Return (x, y) of the center of cell containing provided text 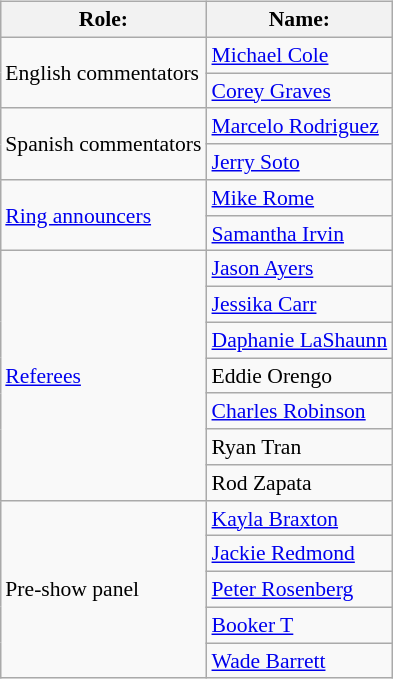
Role: (103, 20)
Charles Robinson (299, 411)
Jason Ayers (299, 269)
Michael Cole (299, 55)
Daphanie LaShaunn (299, 340)
Marcelo Rodriguez (299, 126)
Referees (103, 376)
Name: (299, 20)
Jerry Soto (299, 162)
Booker T (299, 625)
Kayla Braxton (299, 518)
Pre-show panel (103, 589)
Mike Rome (299, 198)
Jackie Redmond (299, 554)
Corey Graves (299, 91)
Wade Barrett (299, 661)
Ryan Tran (299, 447)
Spanish commentators (103, 144)
Jessika Carr (299, 305)
English commentators (103, 72)
Samantha Irvin (299, 233)
Eddie Orengo (299, 376)
Rod Zapata (299, 483)
Peter Rosenberg (299, 590)
Ring announcers (103, 216)
